Return the (x, y) coordinate for the center point of the cell that contains the specified text.  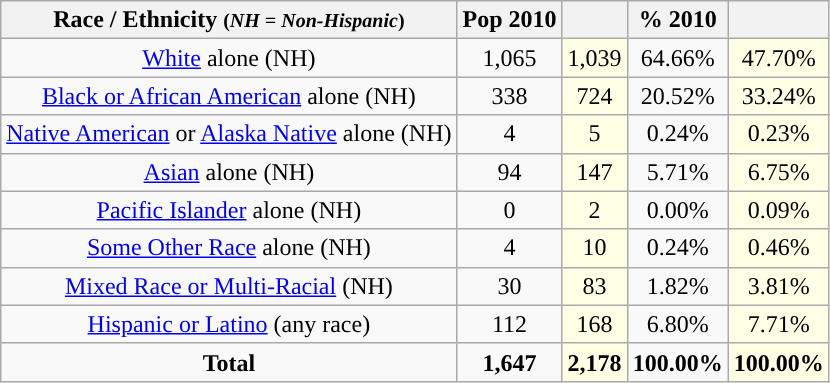
5.71% (678, 172)
1.82% (678, 286)
2 (594, 210)
83 (594, 286)
0 (510, 210)
Hispanic or Latino (any race) (229, 324)
112 (510, 324)
Black or African American alone (NH) (229, 96)
94 (510, 172)
Mixed Race or Multi-Racial (NH) (229, 286)
Pacific Islander alone (NH) (229, 210)
White alone (NH) (229, 58)
0.00% (678, 210)
Total (229, 362)
% 2010 (678, 20)
47.70% (778, 58)
7.71% (778, 324)
1,065 (510, 58)
1,647 (510, 362)
5 (594, 134)
1,039 (594, 58)
0.09% (778, 210)
147 (594, 172)
33.24% (778, 96)
Some Other Race alone (NH) (229, 248)
6.75% (778, 172)
Pop 2010 (510, 20)
Asian alone (NH) (229, 172)
724 (594, 96)
338 (510, 96)
0.46% (778, 248)
2,178 (594, 362)
Native American or Alaska Native alone (NH) (229, 134)
6.80% (678, 324)
64.66% (678, 58)
0.23% (778, 134)
Race / Ethnicity (NH = Non-Hispanic) (229, 20)
30 (510, 286)
20.52% (678, 96)
3.81% (778, 286)
168 (594, 324)
10 (594, 248)
